Extract the (x, y) coordinate from the center of the cell holding the provided text.  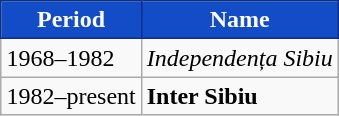
1968–1982 (71, 58)
Independența Sibiu (240, 58)
Inter Sibiu (240, 96)
Name (240, 20)
Period (71, 20)
1982–present (71, 96)
